Output the (x, y) coordinate of the center of the cell containing the given text.  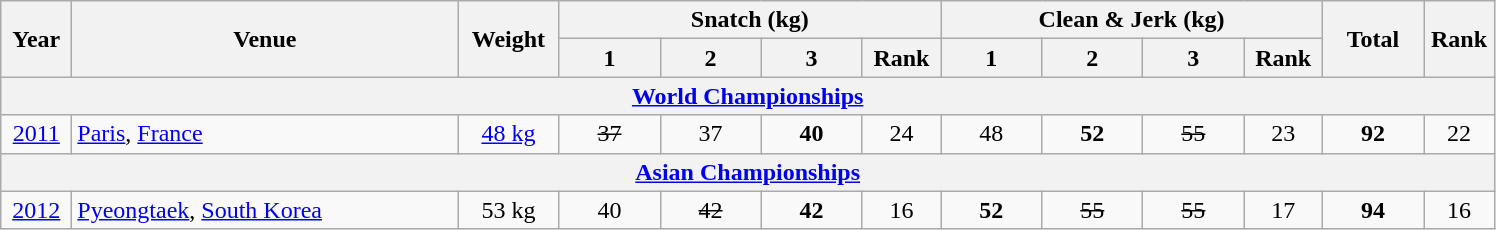
17 (1284, 210)
Asian Championships (748, 172)
94 (1372, 210)
22 (1460, 134)
48 kg (508, 134)
World Championships (748, 96)
Total (1372, 39)
2011 (36, 134)
Paris, France (265, 134)
2012 (36, 210)
Year (36, 39)
92 (1372, 134)
Clean & Jerk (kg) (1132, 20)
Snatch (kg) (750, 20)
24 (902, 134)
48 (992, 134)
Pyeongtaek, South Korea (265, 210)
23 (1284, 134)
Venue (265, 39)
Weight (508, 39)
53 kg (508, 210)
